Identify which cell holds the provided text, then report its (X, Y) central coordinate. 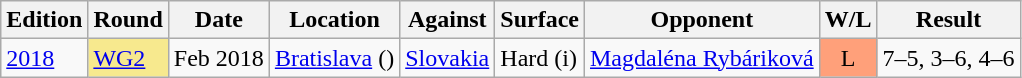
L (848, 58)
Hard (i) (540, 58)
Round (128, 20)
Date (218, 20)
Surface (540, 20)
Result (948, 20)
2018 (44, 58)
7–5, 3–6, 4–6 (948, 58)
Bratislava () (334, 58)
Opponent (702, 20)
Edition (44, 20)
Against (448, 20)
Feb 2018 (218, 58)
Magdaléna Rybáriková (702, 58)
Location (334, 20)
Slovakia (448, 58)
W/L (848, 20)
WG2 (128, 58)
